Locate the cell with the specified text and output its [X, Y] center coordinate. 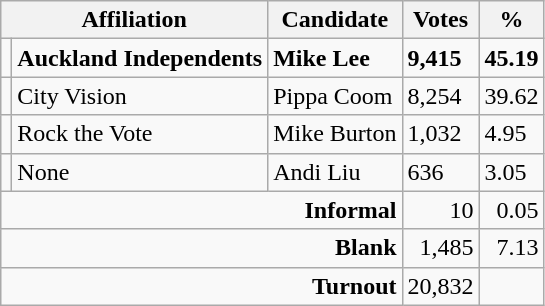
3.05 [512, 172]
20,832 [440, 286]
Informal [202, 210]
Affiliation [134, 20]
None [140, 172]
Rock the Vote [140, 134]
7.13 [512, 248]
9,415 [440, 58]
Auckland Independents [140, 58]
1,032 [440, 134]
1,485 [440, 248]
4.95 [512, 134]
0.05 [512, 210]
City Vision [140, 96]
Candidate [335, 20]
Mike Lee [335, 58]
Mike Burton [335, 134]
8,254 [440, 96]
% [512, 20]
Andi Liu [335, 172]
Turnout [202, 286]
Pippa Coom [335, 96]
636 [440, 172]
Votes [440, 20]
39.62 [512, 96]
10 [440, 210]
Blank [202, 248]
45.19 [512, 58]
